Return (X, Y) of the center of cell containing provided text 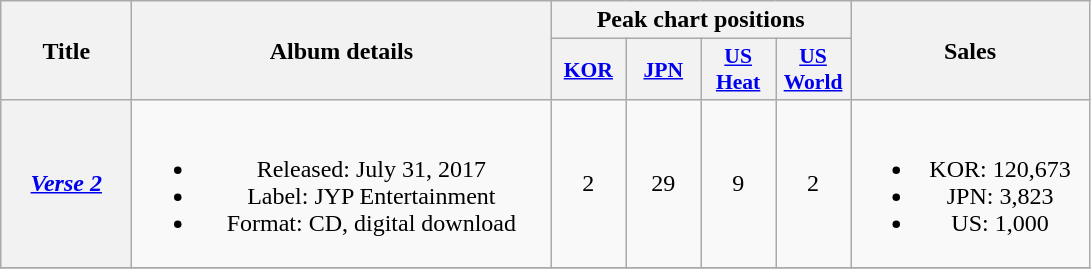
US World (814, 70)
Verse 2 (66, 184)
Released: July 31, 2017Label: JYP EntertainmentFormat: CD, digital download (342, 184)
JPN (664, 70)
US Heat (738, 70)
Album details (342, 50)
Title (66, 50)
29 (664, 184)
KOR: 120,673JPN: 3,823US: 1,000 (970, 184)
Sales (970, 50)
KOR (588, 70)
9 (738, 184)
Peak chart positions (701, 20)
